Identify which cell holds the provided text, then report its (x, y) central coordinate. 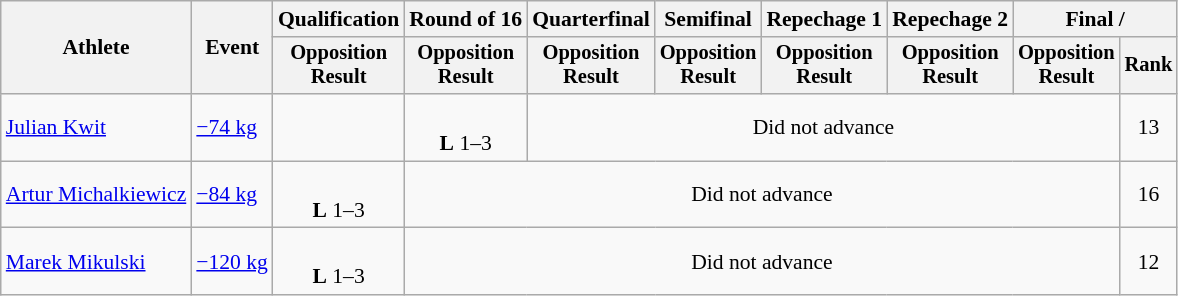
Round of 16 (466, 19)
Repechage 2 (950, 19)
13 (1149, 128)
Final / (1095, 19)
−74 kg (232, 128)
Julian Kwit (96, 128)
Marek Mikulski (96, 262)
Quarterfinal (591, 19)
Qualification (338, 19)
Repechage 1 (824, 19)
−120 kg (232, 262)
Semifinal (708, 19)
16 (1149, 194)
12 (1149, 262)
Athlete (96, 48)
Event (232, 48)
−84 kg (232, 194)
Rank (1149, 66)
Artur Michalkiewicz (96, 194)
